Provide the [X, Y] coordinate of the cell's center where the given text is located.  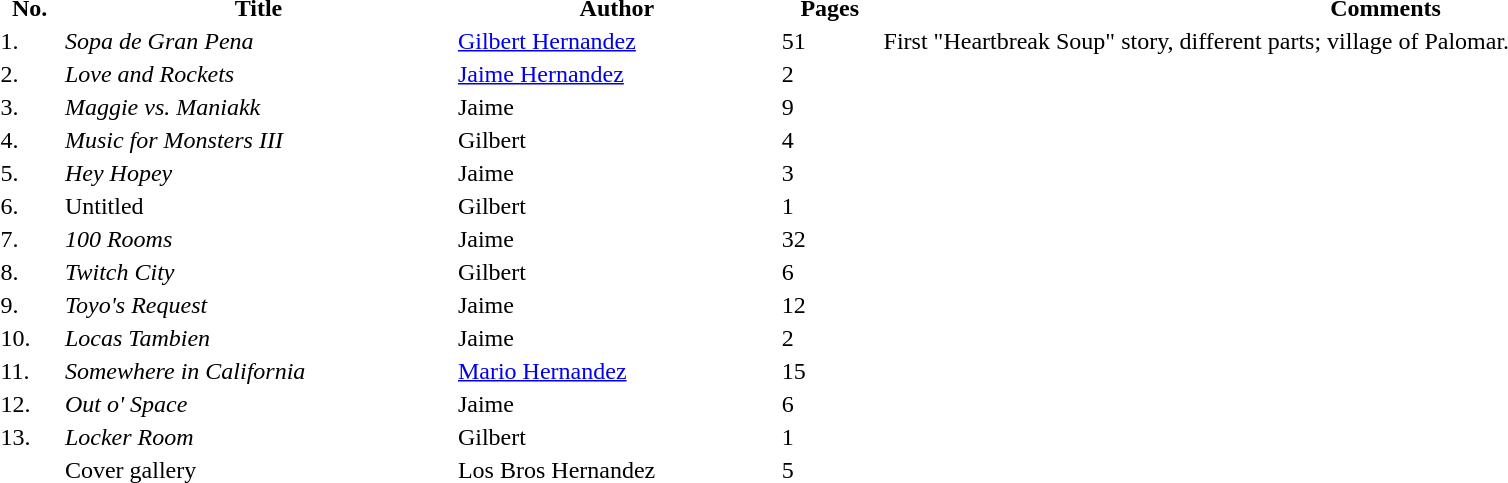
4 [830, 140]
32 [830, 239]
Locas Tambien [258, 338]
Maggie vs. Maniakk [258, 107]
Mario Hernandez [616, 371]
Out o' Space [258, 404]
Untitled [258, 206]
Love and Rockets [258, 74]
Jaime Hernandez [616, 74]
51 [830, 41]
Gilbert Hernandez [616, 41]
100 Rooms [258, 239]
15 [830, 371]
3 [830, 173]
Music for Monsters III [258, 140]
Somewhere in California [258, 371]
Twitch City [258, 272]
Sopa de Gran Pena [258, 41]
Hey Hopey [258, 173]
9 [830, 107]
Locker Room [258, 437]
Toyo's Request [258, 305]
12 [830, 305]
